Determine the [X, Y] coordinate at the center of the cell enclosing the given text.  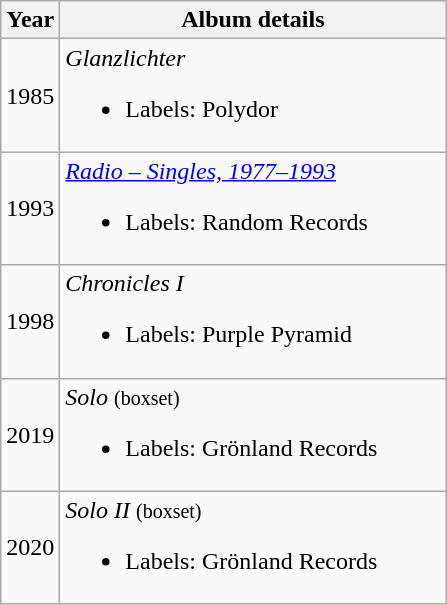
Year [30, 20]
Solo (boxset)Labels: Grönland Records [253, 434]
1985 [30, 96]
2019 [30, 434]
2020 [30, 548]
Album details [253, 20]
Solo II (boxset)Labels: Grönland Records [253, 548]
1993 [30, 208]
1998 [30, 322]
Radio – Singles, 1977–1993Labels: Random Records [253, 208]
Chronicles ILabels: Purple Pyramid [253, 322]
GlanzlichterLabels: Polydor [253, 96]
